Return the (X, Y) coordinate for the center point of the cell that contains the specified text.  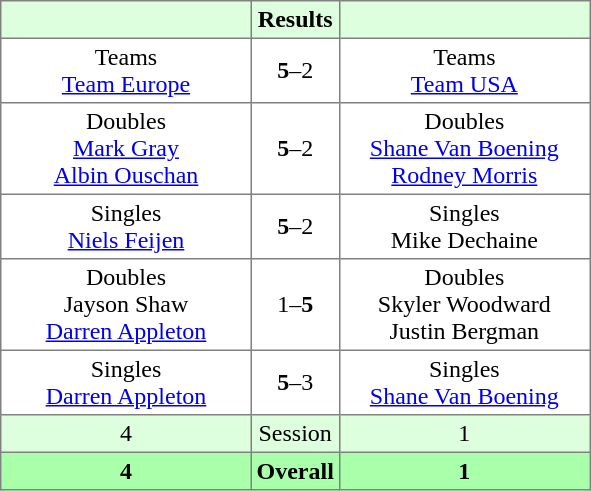
DoublesMark GrayAlbin Ouschan (126, 149)
SinglesShane Van Boening (464, 382)
Results (295, 20)
SinglesDarren Appleton (126, 382)
Overall (295, 471)
Session (295, 434)
DoublesShane Van BoeningRodney Morris (464, 149)
DoublesSkyler WoodwardJustin Bergman (464, 305)
TeamsTeam Europe (126, 70)
DoublesJayson ShawDarren Appleton (126, 305)
TeamsTeam USA (464, 70)
1–5 (295, 305)
SinglesMike Dechaine (464, 226)
SinglesNiels Feijen (126, 226)
5–3 (295, 382)
